Return the (X, Y) coordinate for the center point of the cell that contains the specified text.  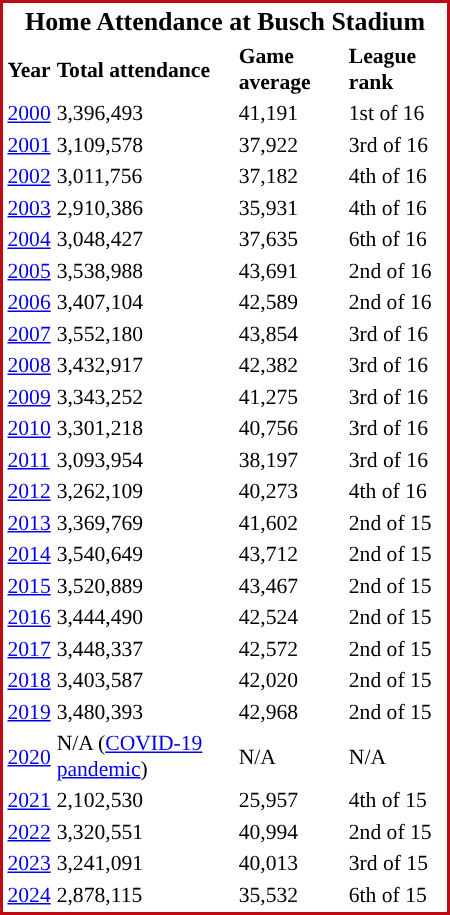
Year (29, 69)
3,538,988 (144, 270)
3,241,091 (144, 863)
2020 (29, 756)
6th of 15 (396, 894)
6th of 16 (396, 239)
38,197 (290, 460)
2023 (29, 863)
2018 (29, 680)
3,369,769 (144, 522)
3,448,337 (144, 648)
2016 (29, 617)
2015 (29, 586)
3,109,578 (144, 144)
43,467 (290, 586)
41,275 (290, 396)
2019 (29, 712)
3,048,427 (144, 239)
3,432,917 (144, 365)
42,572 (290, 648)
3,403,587 (144, 680)
3,407,104 (144, 302)
Game average (290, 69)
40,994 (290, 832)
43,691 (290, 270)
3,011,756 (144, 176)
35,532 (290, 894)
2,102,530 (144, 800)
3,520,889 (144, 586)
2006 (29, 302)
2009 (29, 396)
2014 (29, 554)
2005 (29, 270)
3,320,551 (144, 832)
37,922 (290, 144)
37,635 (290, 239)
3,301,218 (144, 428)
42,589 (290, 302)
2002 (29, 176)
41,191 (290, 113)
3,552,180 (144, 334)
Home Attendance at Busch Stadium (225, 22)
35,931 (290, 208)
41,602 (290, 522)
2017 (29, 648)
2000 (29, 113)
3,480,393 (144, 712)
3,343,252 (144, 396)
2024 (29, 894)
40,756 (290, 428)
42,968 (290, 712)
4th of 15 (396, 800)
42,524 (290, 617)
2013 (29, 522)
2011 (29, 460)
42,382 (290, 365)
2008 (29, 365)
3,262,109 (144, 491)
2003 (29, 208)
2001 (29, 144)
Total attendance (144, 69)
2004 (29, 239)
40,013 (290, 863)
25,957 (290, 800)
3,540,649 (144, 554)
2021 (29, 800)
1st of 16 (396, 113)
2,878,115 (144, 894)
2022 (29, 832)
2010 (29, 428)
3,444,490 (144, 617)
2007 (29, 334)
N/A (COVID-19 pandemic) (144, 756)
2012 (29, 491)
3,396,493 (144, 113)
League rank (396, 69)
3,093,954 (144, 460)
43,854 (290, 334)
43,712 (290, 554)
3rd of 15 (396, 863)
2,910,386 (144, 208)
40,273 (290, 491)
37,182 (290, 176)
42,020 (290, 680)
